Detect which cell encompasses the target text, then output its (x, y) center coordinate. 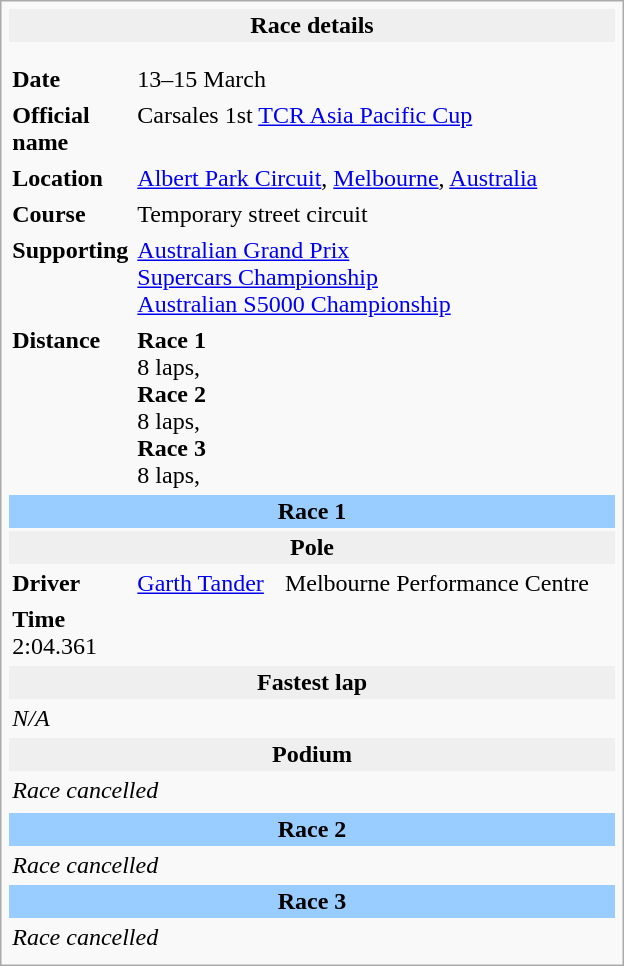
Race 3 (312, 902)
Race details (312, 26)
Pole (312, 548)
Garth Tander (206, 584)
Time 2:04.361 (70, 633)
Distance (70, 408)
Melbourne Performance Centre (448, 584)
Fastest lap (312, 682)
Podium (312, 754)
Temporary street circuit (374, 214)
Official name (70, 129)
Course (70, 214)
Race 1 (312, 512)
Supporting (70, 278)
N/A (70, 718)
Race 2 (312, 830)
13–15 March (206, 80)
Race 18 laps, Race 2 8 laps, Race 3 8 laps, (374, 408)
Carsales 1st TCR Asia Pacific Cup (374, 129)
Australian Grand PrixSupercars ChampionshipAustralian S5000 Championship (374, 278)
Driver (70, 584)
Albert Park Circuit, Melbourne, Australia (374, 178)
Location (70, 178)
Date (70, 80)
